Identify which cell holds the provided text, then report its [x, y] central coordinate. 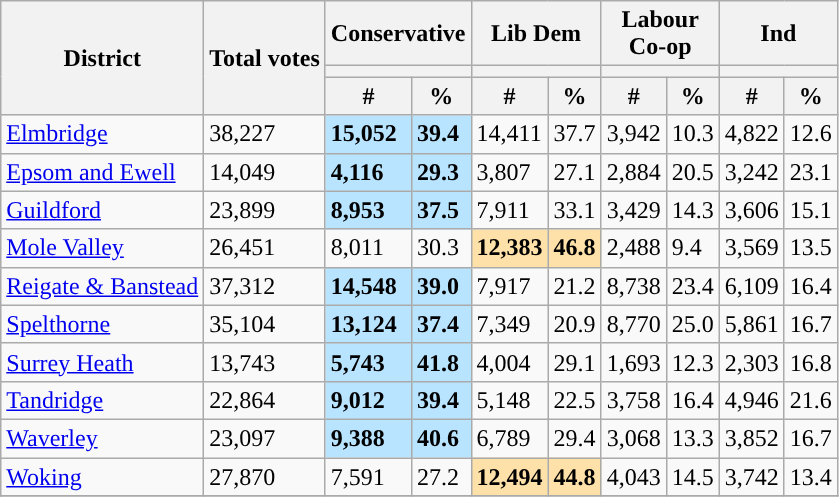
13,124 [368, 324]
13.3 [692, 438]
16.8 [810, 362]
3,807 [510, 172]
23,097 [265, 438]
29.4 [574, 438]
6,109 [752, 286]
39.0 [442, 286]
27.1 [574, 172]
12,494 [510, 477]
9,388 [368, 438]
4,004 [510, 362]
4,116 [368, 172]
23.4 [692, 286]
23,899 [265, 210]
12,383 [510, 248]
5,861 [752, 324]
25.0 [692, 324]
Reigate & Banstead [102, 286]
12.6 [810, 134]
20.9 [574, 324]
Mole Valley [102, 248]
14.3 [692, 210]
13,743 [265, 362]
14.5 [692, 477]
26,451 [265, 248]
41.8 [442, 362]
37.4 [442, 324]
21.6 [810, 400]
3,852 [752, 438]
Elmbridge [102, 134]
3,068 [634, 438]
12.3 [692, 362]
3,742 [752, 477]
8,738 [634, 286]
37.7 [574, 134]
7,591 [368, 477]
4,822 [752, 134]
14,049 [265, 172]
14,411 [510, 134]
8,011 [368, 248]
30.3 [442, 248]
22,864 [265, 400]
9,012 [368, 400]
37,312 [265, 286]
4,946 [752, 400]
3,569 [752, 248]
5,743 [368, 362]
Epsom and Ewell [102, 172]
13.5 [810, 248]
5,148 [510, 400]
Conservative [398, 34]
22.5 [574, 400]
6,789 [510, 438]
3,429 [634, 210]
7,349 [510, 324]
27.2 [442, 477]
27,870 [265, 477]
29.1 [574, 362]
46.8 [574, 248]
3,242 [752, 172]
Woking [102, 477]
8,953 [368, 210]
13.4 [810, 477]
35,104 [265, 324]
14,548 [368, 286]
3,942 [634, 134]
Tandridge [102, 400]
Spelthorne [102, 324]
40.6 [442, 438]
2,884 [634, 172]
2,303 [752, 362]
7,917 [510, 286]
3,606 [752, 210]
29.3 [442, 172]
3,758 [634, 400]
21.2 [574, 286]
Surrey Heath [102, 362]
38,227 [265, 134]
8,770 [634, 324]
10.3 [692, 134]
15,052 [368, 134]
23.1 [810, 172]
9.4 [692, 248]
Lib Dem [536, 34]
District [102, 58]
44.8 [574, 477]
33.1 [574, 210]
2,488 [634, 248]
Waverley [102, 438]
37.5 [442, 210]
Guildford [102, 210]
LabourCo-op [660, 34]
7,911 [510, 210]
Ind [778, 34]
Total votes [265, 58]
20.5 [692, 172]
15.1 [810, 210]
4,043 [634, 477]
1,693 [634, 362]
